Capture the cell that displays the provided text and extract its [X, Y] central coordinate. 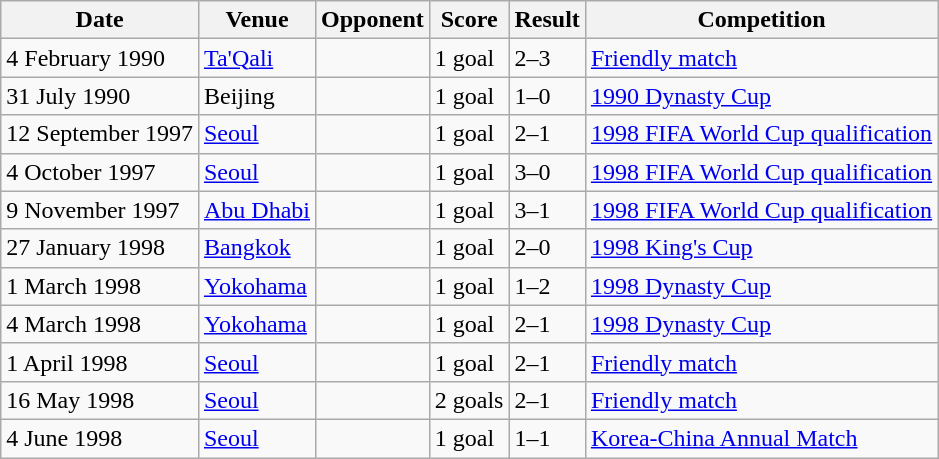
4 February 1990 [100, 58]
4 March 1998 [100, 324]
1–2 [547, 286]
12 September 1997 [100, 134]
Competition [761, 20]
2 goals [469, 400]
1 April 1998 [100, 362]
1 March 1998 [100, 286]
Korea-China Annual Match [761, 438]
9 November 1997 [100, 210]
4 June 1998 [100, 438]
2–0 [547, 248]
Score [469, 20]
3–1 [547, 210]
1–1 [547, 438]
1998 King's Cup [761, 248]
Date [100, 20]
Result [547, 20]
31 July 1990 [100, 96]
Abu Dhabi [256, 210]
27 January 1998 [100, 248]
16 May 1998 [100, 400]
1–0 [547, 96]
Bangkok [256, 248]
2–3 [547, 58]
Ta'Qali [256, 58]
4 October 1997 [100, 172]
1990 Dynasty Cup [761, 96]
Venue [256, 20]
3–0 [547, 172]
Opponent [372, 20]
Beijing [256, 96]
